Determine the [X, Y] coordinate at the center of the cell enclosing the given text.  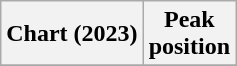
Peakposition [189, 34]
Chart (2023) [72, 34]
